Pinpoint the cell where the given text exists, returning its (X, Y) midpoint coordinate. 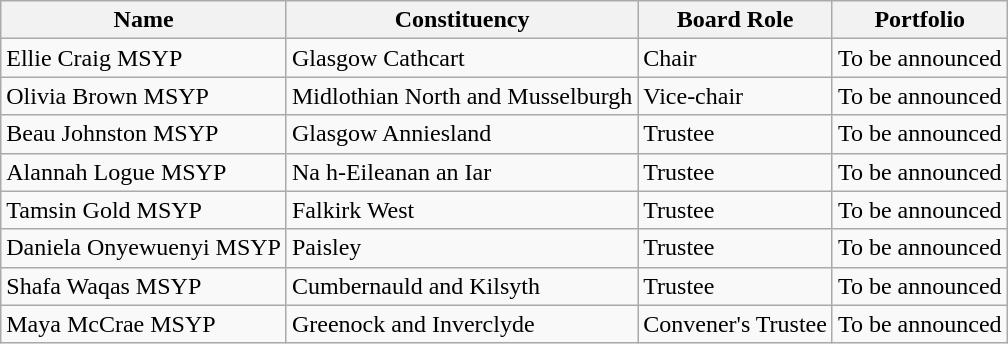
Shafa Waqas MSYP (144, 286)
Ellie Craig MSYP (144, 58)
Board Role (736, 20)
Na h-Eileanan an Iar (462, 172)
Vice-chair (736, 96)
Olivia Brown MSYP (144, 96)
Constituency (462, 20)
Falkirk West (462, 210)
Glasgow Cathcart (462, 58)
Beau Johnston MSYP (144, 134)
Tamsin Gold MSYP (144, 210)
Chair (736, 58)
Alannah Logue MSYP (144, 172)
Paisley (462, 248)
Portfolio (920, 20)
Maya McCrae MSYP (144, 324)
Daniela Onyewuenyi MSYP (144, 248)
Midlothian North and Musselburgh (462, 96)
Cumbernauld and Kilsyth (462, 286)
Greenock and Inverclyde (462, 324)
Name (144, 20)
Glasgow Anniesland (462, 134)
Convener's Trustee (736, 324)
